Search for the cell housing the specified text and yield its (x, y) center coordinate. 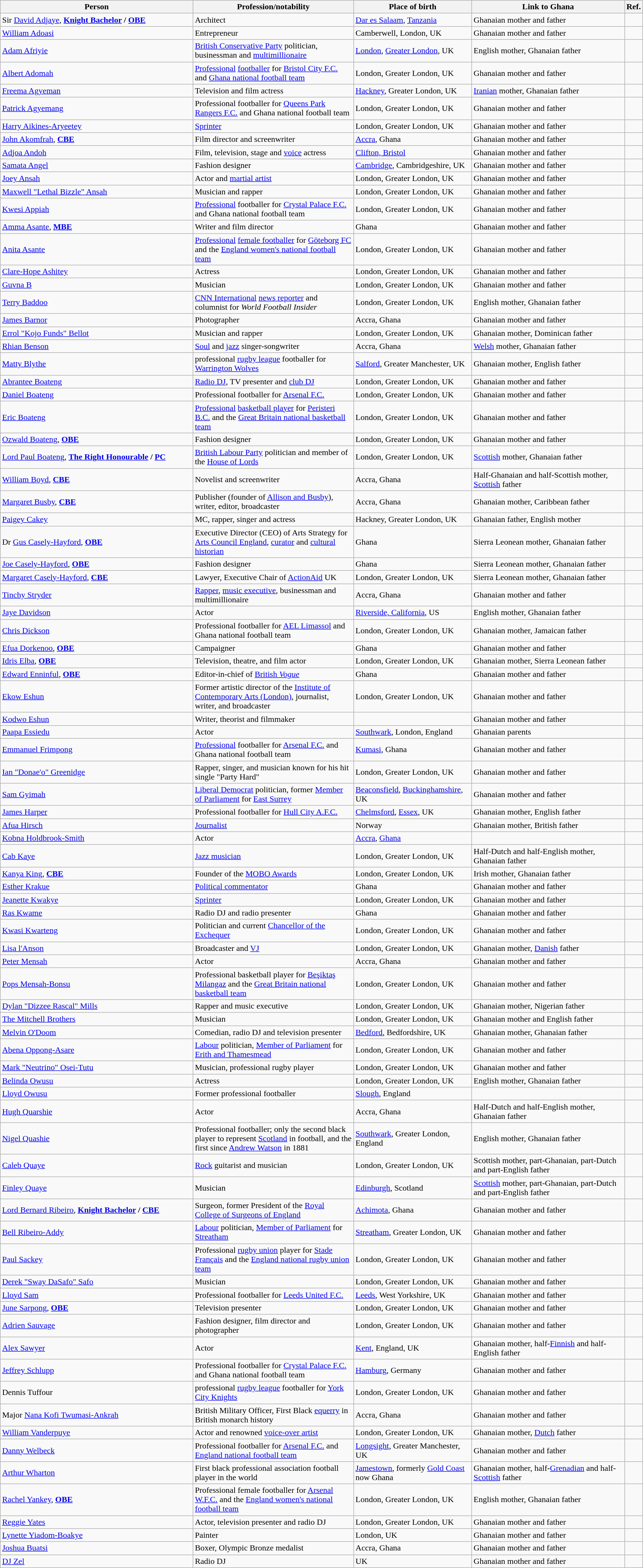
Novelist and screenwriter (273, 479)
Melvin O'Doom (97, 1032)
Ghanaian mother and English father (548, 1019)
Television, theatre, and film actor (273, 661)
Labour politician, Member of Parliament for Streatham (273, 1232)
Ghanaian mother, Danish father (548, 948)
Terry Baddoo (97, 302)
Ghanaian mother, Dutch father (548, 1433)
Cambridge, Cambridgeshire, UK (413, 165)
Professional footballer for Bristol City F.C. and Ghana national football team (273, 73)
Former artistic director of the Institute of Contemporary Arts (London), journalist, writer, and broadcaster (273, 696)
Professional footballer for Arsenal F.C. and Ghana national football team (273, 749)
Reggie Yates (97, 1522)
Film director and screenwriter (273, 139)
Joey Ansah (97, 178)
Streatham, Greater London, UK (413, 1232)
Professional female footballer for Arsenal W.F.C. and the England women's national football team (273, 1500)
Ekow Eshun (97, 696)
Belinda Owusu (97, 1081)
Fashion designer, film director and photographer (273, 1326)
William Boyd, CBE (97, 479)
Radio DJ, TV presenter and club DJ (273, 382)
Soul and jazz singer-songwriter (273, 346)
Harry Aikines-Aryeetey (97, 126)
Scottish mother, Ghanaian father (548, 457)
Danny Welbeck (97, 1451)
Longsight, Greater Manchester, UK (413, 1451)
British Military Officer, First Black equerry in British monarch history (273, 1415)
Ghanaian mother, Ghanaian father (548, 1032)
Margaret Busby, CBE (97, 502)
Lloyd Owusu (97, 1094)
Former professional footballer (273, 1094)
Abena Oppong-Asare (97, 1050)
Rock guitarist and musician (273, 1166)
Professional basketball player for Peristeri B.C. and the Great Britain national basketball team (273, 417)
Riverside, California, US (413, 613)
Ghanaian mother, Nigerian father (548, 1006)
Southwark, Greater London, England (413, 1138)
Founder of the MOBO Awards (273, 874)
Achimota, Ghana (413, 1210)
British Labour Party politician and member of the House of Lords (273, 457)
Joe Casely-Hayford, OBE (97, 564)
Half-Ghanaian and half-Scottish mother, Scottish father (548, 479)
June Sarpong, OBE (97, 1308)
Chelmsford, Essex, UK (413, 812)
Guvna B (97, 285)
Slough, England (413, 1094)
Photographer (273, 320)
DJ Zel (97, 1561)
Adam Afriyie (97, 51)
Beaconsfield, Buckinghamshire, UK (413, 795)
Professional footballer for AEL Limassol and Ghana national football team (273, 630)
Tinchy Stryder (97, 595)
Actor and renowned voice-over artist (273, 1433)
Writer, theorist and filmmaker (273, 719)
Idris Elba, OBE (97, 661)
Caleb Quaye (97, 1166)
Person (97, 7)
Albert Adomah (97, 73)
Camberwell, London, UK (413, 33)
Emmanuel Frimpong (97, 749)
Bedford, Bedfordshire, UK (413, 1032)
Kwasi Kwarteng (97, 931)
Lynette Yiadom-Boakye (97, 1535)
London, UK (413, 1535)
Link to Ghana (548, 7)
Professional female footballer for Göteborg FC and the England women's national football team (273, 249)
British Conservative Party politician, businessman and multimillionaire (273, 51)
Place of birth (413, 7)
Paul Sackey (97, 1259)
Cab Kaye (97, 856)
Adjoa Andoh (97, 152)
Publisher (founder of Allison and Busby), writer, editor, broadcaster (273, 502)
Edinburgh, Scotland (413, 1188)
Jamestown, formerly Gold Coast now Ghana (413, 1473)
Professional footballer; only the second black player to represent Scotland in football, and the first since Andrew Watson in 1881 (273, 1138)
Painter (273, 1535)
professional rugby league footballer for Warrington Wolves (273, 364)
First black professional association football player in the world (273, 1473)
Hamburg, Germany (413, 1370)
Musician, professional rugby player (273, 1068)
Bell Ribeiro-Addy (97, 1232)
Jeanette Kwakye (97, 900)
Joshua Buatsi (97, 1548)
Paigey Cakey (97, 520)
Professional footballer for Hull City A.F.C. (273, 812)
Eric Boateng (97, 417)
Amma Asante, MBE (97, 227)
Freema Agyeman (97, 91)
Ian "Donae'o" Greenidge (97, 772)
Jazz musician (273, 856)
Political commentator (273, 887)
Daniel Boateng (97, 395)
Major Nana Kofi Twumasi-Ankrah (97, 1415)
Kanya King, CBE (97, 874)
William Adoasi (97, 33)
Entrepreneur (273, 33)
Television presenter (273, 1308)
Architect (273, 20)
MC, rapper, singer and actress (273, 520)
Professional footballer for Queens Park Rangers F.C. and Ghana national football team (273, 109)
Anita Asante (97, 249)
Lisa l'Anson (97, 948)
Ghanaian mother, half-Grenadian and half-Scottish father (548, 1473)
Ghanaian father, English mother (548, 520)
The Mitchell Brothers (97, 1019)
Journalist (273, 825)
Rhian Benson (97, 346)
Clare-Hope Ashitey (97, 272)
Alex Sawyer (97, 1348)
Actor, television presenter and radio DJ (273, 1522)
Actor and martial artist (273, 178)
William Vanderpuye (97, 1433)
Derek "Sway DaSafo" Safo (97, 1282)
Sam Gyimah (97, 795)
UK (413, 1561)
Chris Dickson (97, 630)
Rachel Yankey, OBE (97, 1500)
Ghanaian mother, Dominican father (548, 333)
Nigel Quashie (97, 1138)
Mark "Neutrino" Osei-Tutu (97, 1068)
Peter Mensah (97, 961)
Surgeon, former President of the Royal College of Surgeons of England (273, 1210)
Ghanaian mother, Caribbean father (548, 502)
professional rugby league footballer for York City Knights (273, 1393)
Ghanaian mother, Sierra Leonean father (548, 661)
Kumasi, Ghana (413, 749)
Iranian mother, Ghanaian father (548, 91)
Abrantee Boateng (97, 382)
Kodwo Eshun (97, 719)
Sir David Adjaye, Knight Bachelor / OBE (97, 20)
Dar es Salaam, Tanzania (413, 20)
Writer and film director (273, 227)
Professional footballer for Arsenal F.C. and England national football team (273, 1451)
Southwark, London, England (413, 732)
Professional basketball player for Beşiktaş Milangaz and the Great Britain national basketball team (273, 984)
Clifton, Bristol (413, 152)
Kobna Holdbrook-Smith (97, 838)
Ghanaian mother, British father (548, 825)
Paapa Essiedu (97, 732)
Ozwald Boateng, OBE (97, 439)
Arthur Wharton (97, 1473)
Esther Krakue (97, 887)
Errol "Kojo Funds" Bellot (97, 333)
Afua Hirsch (97, 825)
Lawyer, Executive Chair of ActionAid UK (273, 577)
Executive Director (CEO) of Arts Strategy for Arts Council England, curator and cultural historian (273, 542)
Lloyd Sam (97, 1295)
Ghanaian parents (548, 732)
Film, television, stage and voice actress (273, 152)
Professional footballer for Leeds United F.C. (273, 1295)
Ghanaian mother, half-Finnish and half-English father (548, 1348)
Jaye Davidson (97, 613)
Labour politician, Member of Parliament for Erith and Thamesmead (273, 1050)
Ref. (633, 7)
Campaigner (273, 648)
Dennis Tuffour (97, 1393)
Efua Dorkenoo, OBE (97, 648)
Adrien Sauvage (97, 1326)
Welsh mother, Ghanaian father (548, 346)
Editor-in-chief of British Vogue (273, 674)
Dr Gus Casely-Hayford, OBE (97, 542)
Pops Mensah-Bonsu (97, 984)
Professional footballer for Arsenal F.C. (273, 395)
Television and film actress (273, 91)
Rapper, music executive, businessman and multimillionaire (273, 595)
Edward Enninful, OBE (97, 674)
Boxer, Olympic Bronze medalist (273, 1548)
Leeds, West Yorkshire, UK (413, 1295)
Norway (413, 825)
James Harper (97, 812)
Professional rugby union player for Stade Français and the England national rugby union team (273, 1259)
Finley Quaye (97, 1188)
Maxwell "Lethal Bizzle" Ansah (97, 191)
Ghanaian mother, Jamaican father (548, 630)
Radio DJ and radio presenter (273, 913)
Liberal Democrat politician, former Member of Parliament for East Surrey (273, 795)
Patrick Agyemang (97, 109)
Irish mother, Ghanaian father (548, 874)
John Akomfrah, CBE (97, 139)
Salford, Greater Manchester, UK (413, 364)
Politician and current Chancellor of the Exchequer (273, 931)
James Barnor (97, 320)
Rapper and music executive (273, 1006)
Rapper, singer, and musician known for his hit single "Party Hard" (273, 772)
Samata Angel (97, 165)
Comedian, radio DJ and television presenter (273, 1032)
Broadcaster and VJ (273, 948)
Dylan "Dizzee Rascal" Mills (97, 1006)
Lord Paul Boateng, The Right Honourable / PC (97, 457)
Radio DJ (273, 1561)
Matty Blythe (97, 364)
Ras Kwame (97, 913)
Kwesi Appiah (97, 209)
Kent, England, UK (413, 1348)
Margaret Casely-Hayford, CBE (97, 577)
Profession/notability (273, 7)
Hugh Quarshie (97, 1111)
Lord Bernard Ribeiro, Knight Bachelor / CBE (97, 1210)
CNN International news reporter and columnist for World Football Insider (273, 302)
Jeffrey Schlupp (97, 1370)
